Find where the given text appears and provide that cell's center as (X, Y) coordinate. 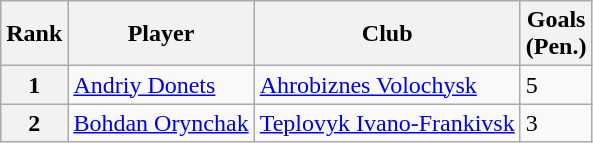
Club (387, 34)
Player (161, 34)
Teplovyk Ivano-Frankivsk (387, 123)
1 (34, 85)
Rank (34, 34)
Andriy Donets (161, 85)
5 (556, 85)
Goals(Pen.) (556, 34)
2 (34, 123)
Bohdan Orynchak (161, 123)
Ahrobiznes Volochysk (387, 85)
3 (556, 123)
